For the text-containing cell, return its midpoint in [X, Y] coordinate format. 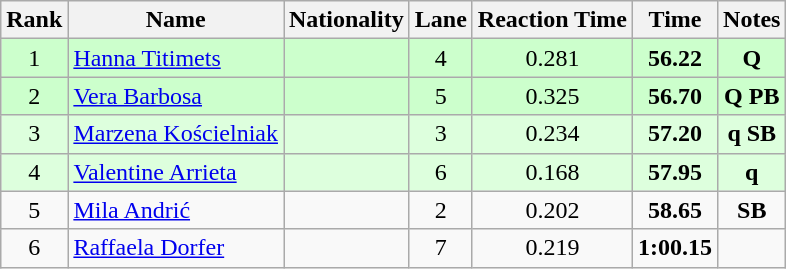
Valentine Arrieta [176, 172]
q SB [752, 134]
7 [440, 248]
Q [752, 58]
0.234 [552, 134]
56.22 [674, 58]
SB [752, 210]
Notes [752, 20]
58.65 [674, 210]
0.168 [552, 172]
Raffaela Dorfer [176, 248]
57.20 [674, 134]
Q PB [752, 96]
Time [674, 20]
Mila Andrić [176, 210]
Rank [34, 20]
0.281 [552, 58]
0.219 [552, 248]
Vera Barbosa [176, 96]
Hanna Titimets [176, 58]
Reaction Time [552, 20]
Name [176, 20]
1 [34, 58]
1:00.15 [674, 248]
Marzena Kościelniak [176, 134]
0.325 [552, 96]
Lane [440, 20]
0.202 [552, 210]
57.95 [674, 172]
56.70 [674, 96]
q [752, 172]
Nationality [347, 20]
